Detect which cell encompasses the target text, then output its [X, Y] center coordinate. 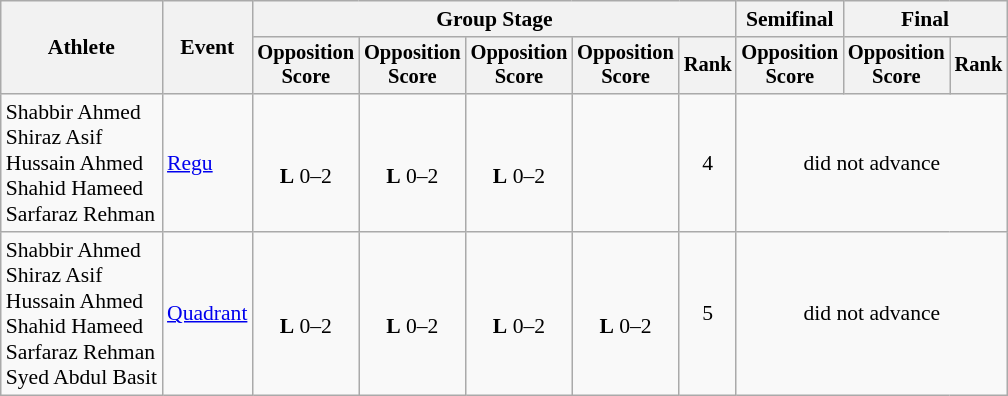
4 [708, 163]
Quadrant [207, 314]
Semifinal [790, 19]
Final [925, 19]
Shabbir AhmedShiraz AsifHussain AhmedShahid HameedSarfaraz RehmanSyed Abdul Basit [82, 314]
Regu [207, 163]
Event [207, 48]
Athlete [82, 48]
Group Stage [494, 19]
5 [708, 314]
Shabbir AhmedShiraz AsifHussain AhmedShahid HameedSarfaraz Rehman [82, 163]
